Search for the cell housing the specified text and yield its [x, y] center coordinate. 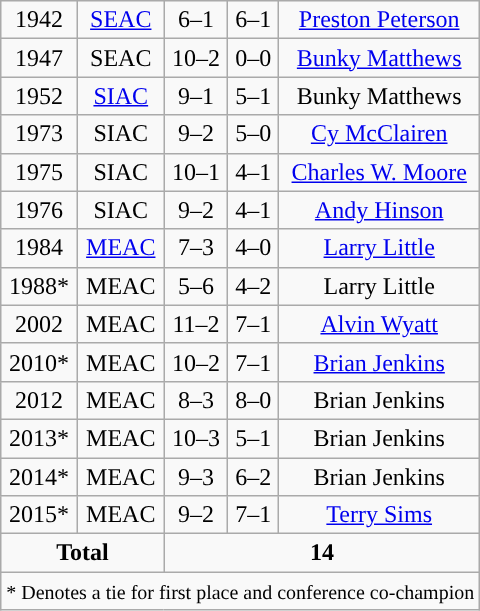
7–3 [196, 248]
5–0 [254, 134]
Alvin Wyatt [380, 324]
Total [82, 553]
1947 [40, 58]
2012 [40, 400]
8–0 [254, 400]
1984 [40, 248]
* Denotes a tie for first place and conference co-champion [240, 591]
Terry Sims [380, 515]
8–3 [196, 400]
1952 [40, 96]
1976 [40, 210]
Charles W. Moore [380, 172]
2002 [40, 324]
10–3 [196, 438]
4–2 [254, 286]
Andy Hinson [380, 210]
2015* [40, 515]
6–2 [254, 477]
1942 [40, 20]
Cy McClairen [380, 134]
11–2 [196, 324]
9–3 [196, 477]
Preston Peterson [380, 20]
0–0 [254, 58]
2013* [40, 438]
2010* [40, 362]
4–0 [254, 248]
5–6 [196, 286]
1988* [40, 286]
2014* [40, 477]
14 [322, 553]
9–1 [196, 96]
10–1 [196, 172]
1975 [40, 172]
1973 [40, 134]
